Output the (x, y) coordinate of the center of the cell containing the given text.  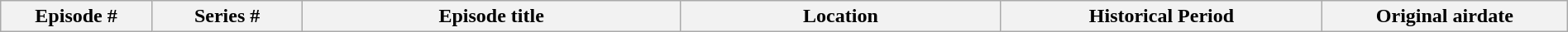
Series # (227, 16)
Episode # (76, 16)
Historical Period (1161, 16)
Location (840, 16)
Original airdate (1444, 16)
Episode title (491, 16)
